For the text-containing cell, return its midpoint in (X, Y) coordinate format. 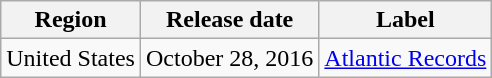
Region (71, 20)
October 28, 2016 (229, 58)
Atlantic Records (406, 58)
Label (406, 20)
Release date (229, 20)
United States (71, 58)
